Provide the [X, Y] coordinate of the cell's center where the given text is located.  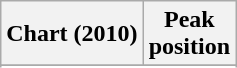
Chart (2010) [72, 34]
Peakposition [189, 34]
